Pinpoint the cell where the given text exists, returning its [X, Y] midpoint coordinate. 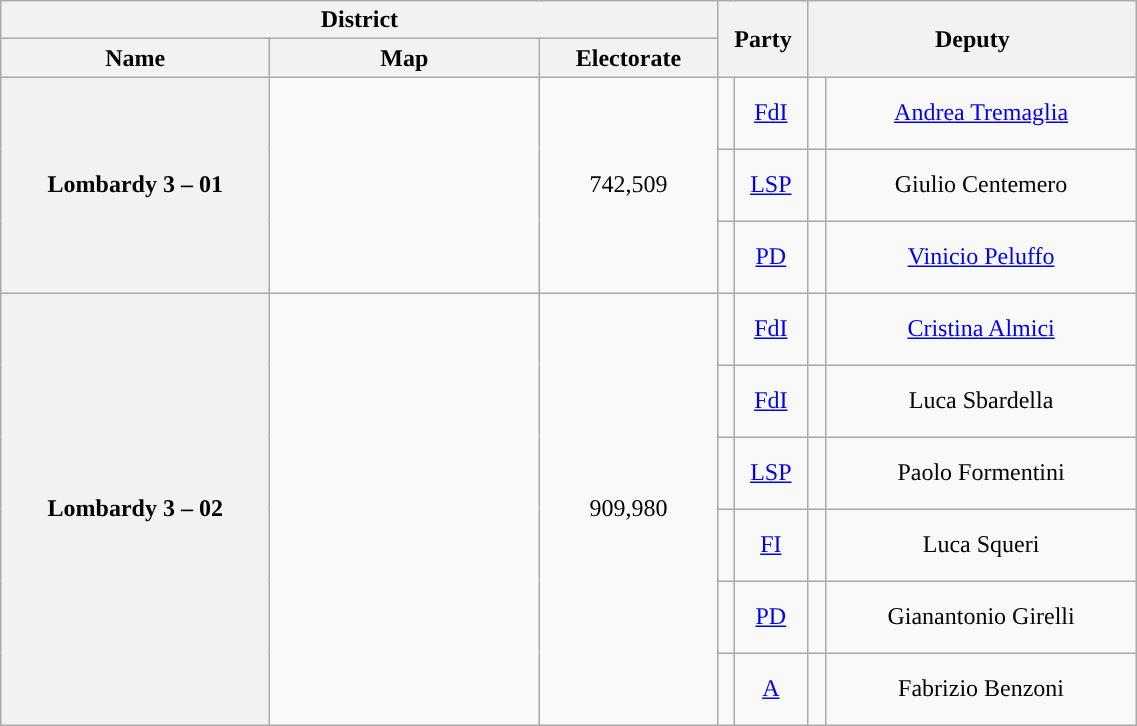
742,509 [628, 185]
Lombardy 3 – 02 [136, 509]
Map [404, 58]
FI [771, 545]
Giulio Centemero [981, 185]
Cristina Almici [981, 329]
Lombardy 3 – 01 [136, 185]
Electorate [628, 58]
Paolo Formentini [981, 473]
Andrea Tremaglia [981, 113]
Deputy [972, 39]
A [771, 689]
Gianantonio Girelli [981, 617]
Luca Sbardella [981, 401]
Vinicio Peluffo [981, 257]
Party [763, 39]
Fabrizio Benzoni [981, 689]
909,980 [628, 509]
Luca Squeri [981, 545]
District [360, 20]
Name [136, 58]
